Scan for the cell matching the given text and deliver its [x, y] coordinate at center. 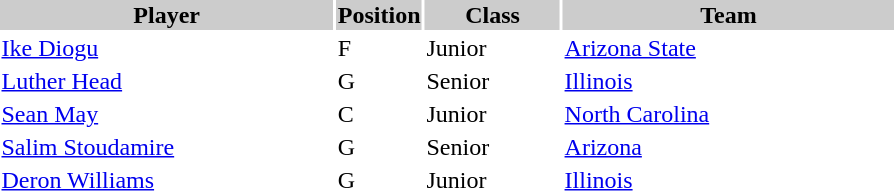
Sean May [166, 114]
Ike Diogu [166, 48]
F [379, 48]
C [379, 114]
Arizona State [728, 48]
Salim Stoudamire [166, 147]
Luther Head [166, 81]
Player [166, 15]
Position [379, 15]
Team [728, 15]
Class [492, 15]
North Carolina [728, 114]
Illinois [728, 81]
Arizona [728, 147]
